Return the [X, Y] coordinate for the center point of the cell that contains the specified text.  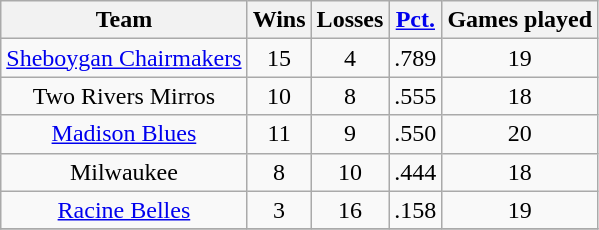
16 [350, 210]
11 [279, 134]
Wins [279, 20]
.444 [416, 172]
20 [520, 134]
Pct. [416, 20]
Racine Belles [124, 210]
Milwaukee [124, 172]
Games played [520, 20]
Team [124, 20]
Losses [350, 20]
Two Rivers Mirros [124, 96]
Madison Blues [124, 134]
.550 [416, 134]
.555 [416, 96]
Sheboygan Chairmakers [124, 58]
4 [350, 58]
9 [350, 134]
3 [279, 210]
15 [279, 58]
.789 [416, 58]
.158 [416, 210]
